Extract the (X, Y) coordinate from the center of the cell holding the provided text.  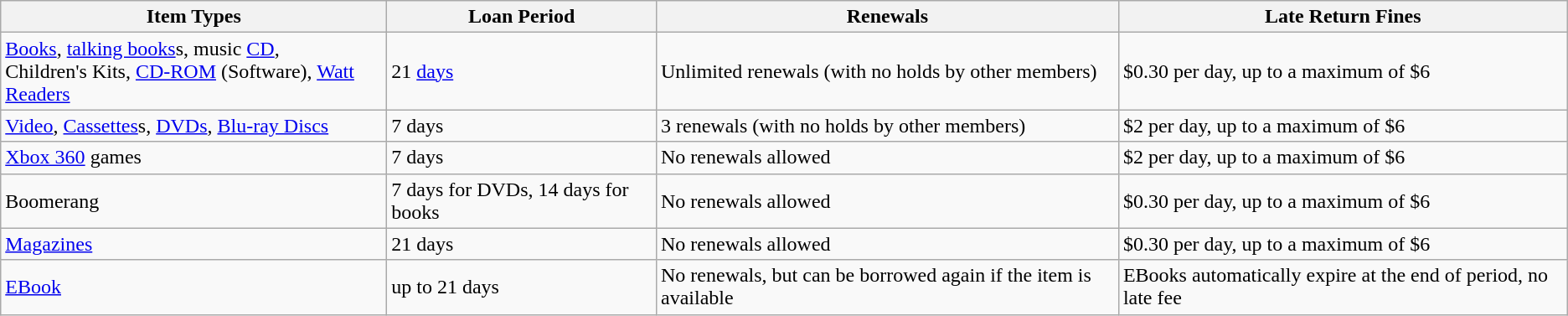
EBook (194, 287)
up to 21 days (522, 287)
Renewals (887, 17)
Item Types (194, 17)
Books, talking bookss, music CD,Children's Kits, CD-ROM (Software), Watt Readers (194, 71)
Boomerang (194, 201)
3 renewals (with no holds by other members) (887, 126)
Magazines (194, 244)
Unlimited renewals (with no holds by other members) (887, 71)
No renewals, but can be borrowed again if the item is available (887, 287)
Loan Period (522, 17)
Xbox 360 games (194, 158)
7 days for DVDs, 14 days for books (522, 201)
EBooks automatically expire at the end of period, no late fee (1343, 287)
Video, Cassettess, DVDs, Blu-ray Discs (194, 126)
Late Return Fines (1343, 17)
